Determine the (X, Y) coordinate at the center of the cell enclosing the given text.  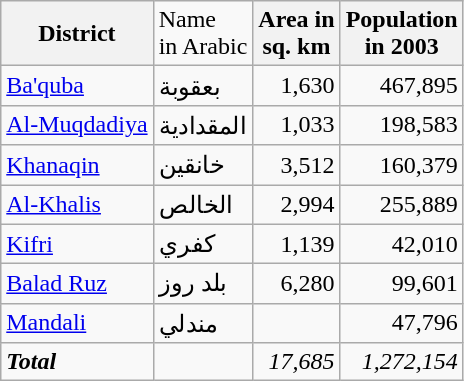
Total (77, 362)
2,994 (296, 204)
Balad Ruz (77, 284)
بلد روز (203, 284)
Al-Muqdadiya (77, 125)
1,630 (296, 86)
160,379 (402, 165)
198,583 (402, 125)
Mandali (77, 323)
1,272,154 (402, 362)
Kifri (77, 244)
Area in sq. km (296, 34)
6,280 (296, 284)
مندلي (203, 323)
1,139 (296, 244)
كفري (203, 244)
District (77, 34)
99,601 (402, 284)
17,685 (296, 362)
Al-Khalis (77, 204)
المقدادية (203, 125)
خانقين (203, 165)
467,895 (402, 86)
255,889 (402, 204)
Khanaqin (77, 165)
47,796 (402, 323)
Name in Arabic (203, 34)
42,010 (402, 244)
الخالص (203, 204)
Ba'quba (77, 86)
3,512 (296, 165)
بعقوبة (203, 86)
Population in 2003 (402, 34)
1,033 (296, 125)
